Capture the cell that displays the provided text and extract its [X, Y] central coordinate. 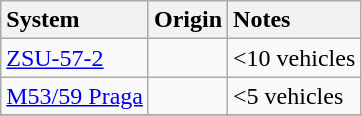
ZSU-57-2 [75, 58]
M53/59 Praga [75, 96]
System [75, 20]
Origin [188, 20]
<10 vehicles [294, 58]
<5 vehicles [294, 96]
Notes [294, 20]
